Detect which cell encompasses the target text, then output its [x, y] center coordinate. 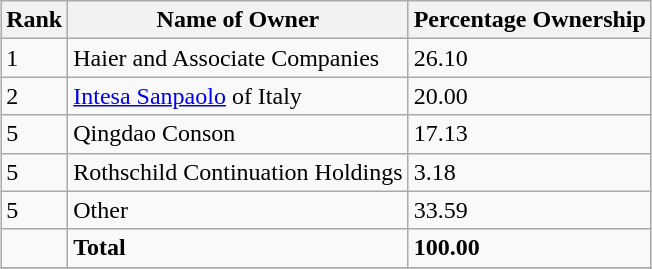
20.00 [530, 96]
1 [34, 58]
Intesa Sanpaolo of Italy [238, 96]
26.10 [530, 58]
Name of Owner [238, 20]
Other [238, 210]
17.13 [530, 134]
Qingdao Conson [238, 134]
100.00 [530, 248]
Haier and Associate Companies [238, 58]
Rothschild Continuation Holdings [238, 172]
Rank [34, 20]
2 [34, 96]
Total [238, 248]
3.18 [530, 172]
33.59 [530, 210]
Percentage Ownership [530, 20]
